Capture the cell that displays the provided text and extract its [X, Y] central coordinate. 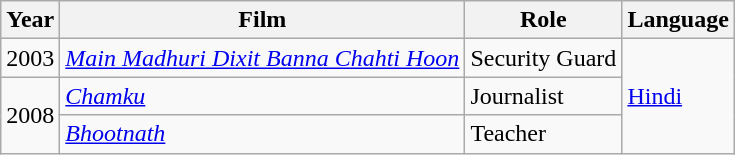
Language [678, 20]
Chamku [262, 96]
Hindi [678, 96]
Teacher [544, 134]
2008 [30, 115]
Main Madhuri Dixit Banna Chahti Hoon [262, 58]
Journalist [544, 96]
Security Guard [544, 58]
Role [544, 20]
Year [30, 20]
Film [262, 20]
Bhootnath [262, 134]
2003 [30, 58]
